Scan for the cell matching the given text and deliver its [x, y] coordinate at center. 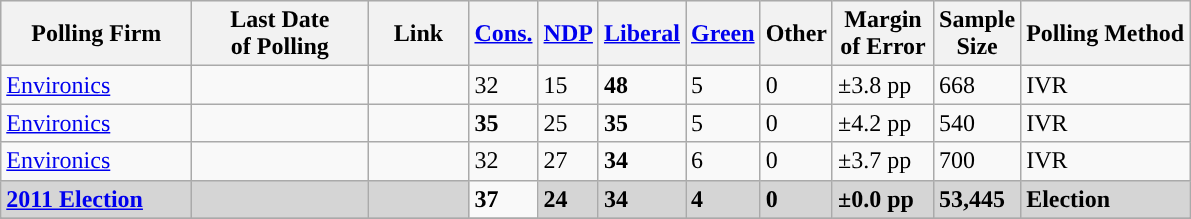
SampleSize [978, 34]
Last Dateof Polling [280, 34]
668 [978, 85]
Other [796, 34]
Marginof Error [882, 34]
700 [978, 161]
Green [724, 34]
±3.7 pp [882, 161]
48 [642, 85]
Link [418, 34]
Polling Firm [96, 34]
±4.2 pp [882, 123]
Polling Method [1106, 34]
37 [504, 199]
Election [1106, 199]
25 [568, 123]
27 [568, 161]
540 [978, 123]
±3.8 pp [882, 85]
24 [568, 199]
2011 Election [96, 199]
Liberal [642, 34]
6 [724, 161]
53,445 [978, 199]
15 [568, 85]
Cons. [504, 34]
NDP [568, 34]
4 [724, 199]
±0.0 pp [882, 199]
